Capture the cell that displays the provided text and extract its [X, Y] central coordinate. 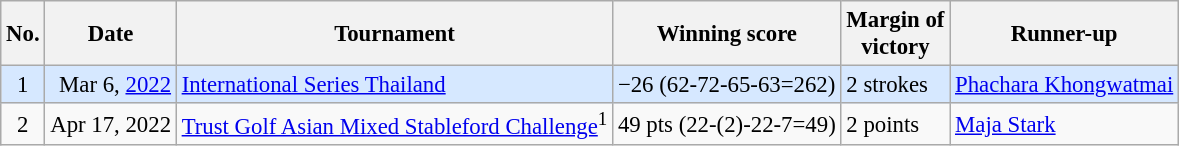
International Series Thailand [394, 85]
Maja Stark [1064, 124]
2 points [896, 124]
Runner-up [1064, 34]
2 strokes [896, 85]
Date [110, 34]
49 pts (22-(2)-22-7=49) [727, 124]
1 [23, 85]
−26 (62-72-65-63=262) [727, 85]
Margin ofvictory [896, 34]
Trust Golf Asian Mixed Stableford Challenge1 [394, 124]
Mar 6, 2022 [110, 85]
No. [23, 34]
Phachara Khongwatmai [1064, 85]
2 [23, 124]
Tournament [394, 34]
Winning score [727, 34]
Apr 17, 2022 [110, 124]
